Search for the cell housing the specified text and yield its (X, Y) center coordinate. 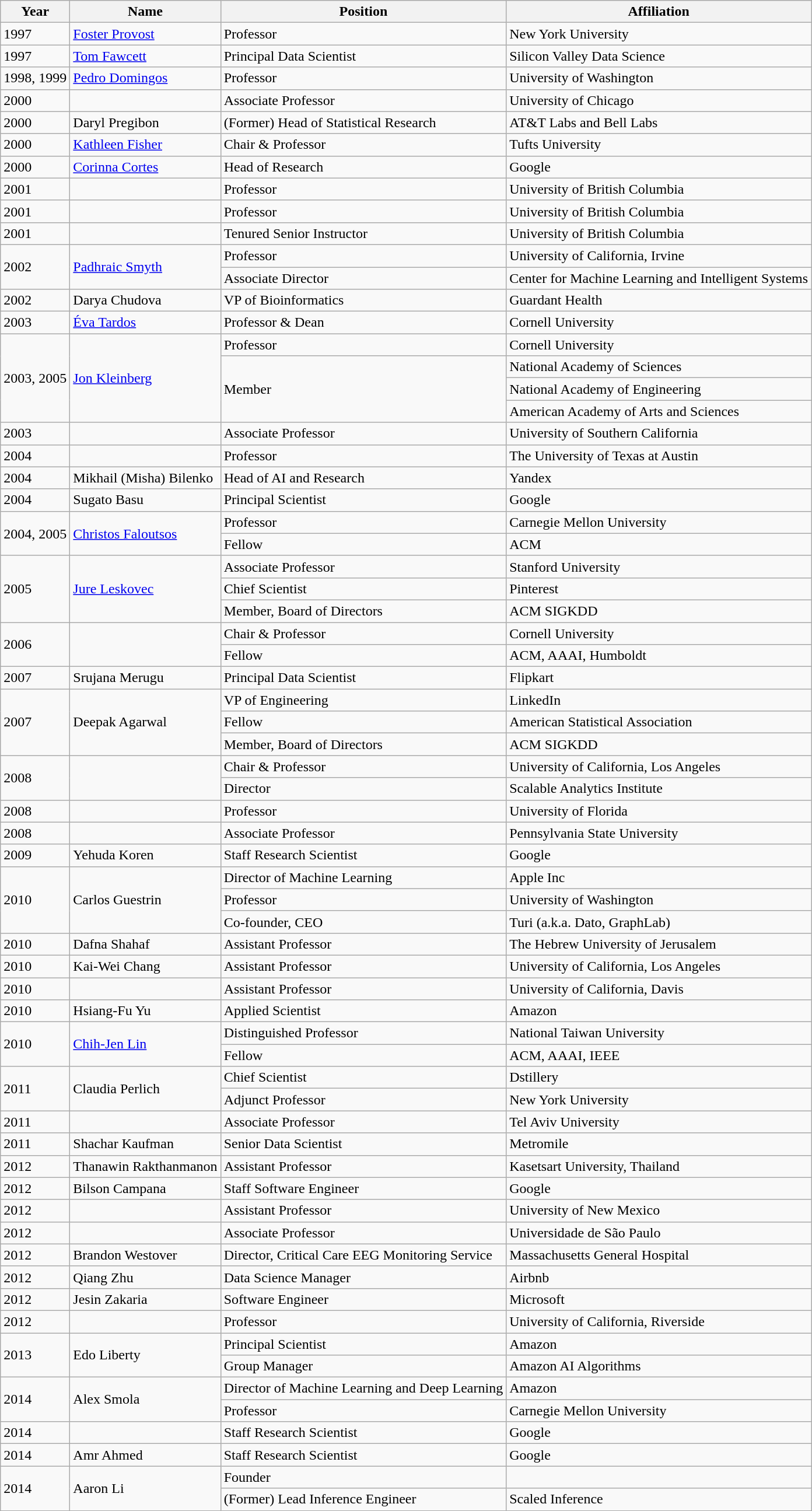
Member (363, 389)
(Former) Head of Statistical Research (363, 123)
2003, 2005 (35, 378)
Universidade de São Paulo (659, 1233)
2009 (35, 855)
Scalable Analytics Institute (659, 789)
1998, 1999 (35, 78)
Scaled Inference (659, 1499)
Turi (a.k.a. Dato, GraphLab) (659, 922)
Founder (363, 1477)
Silicon Valley Data Science (659, 56)
Pedro Domingos (145, 78)
Adjunct Professor (363, 1100)
AT&T Labs and Bell Labs (659, 123)
University of California, Riverside (659, 1321)
(Former) Lead Inference Engineer (363, 1499)
Shachar Kaufman (145, 1144)
Associate Director (363, 278)
Year (35, 12)
American Academy of Arts and Sciences (659, 411)
Position (363, 12)
Tom Fawcett (145, 56)
Pinterest (659, 589)
Kasetsart University, Thailand (659, 1166)
Tenured Senior Instructor (363, 233)
National Academy of Engineering (659, 389)
Apple Inc (659, 877)
Director of Machine Learning and Deep Learning (363, 1388)
Professor & Dean (363, 323)
Pennsylvania State University (659, 833)
Microsoft (659, 1299)
VP of Engineering (363, 700)
Senior Data Scientist (363, 1144)
Aaron Li (145, 1488)
Distinguished Professor (363, 1033)
Brandon Westover (145, 1255)
Daryl Pregibon (145, 123)
2006 (35, 644)
Kathleen Fisher (145, 145)
Head of AI and Research (363, 478)
Massachusetts General Hospital (659, 1255)
VP of Bioinformatics (363, 300)
Carlos Guestrin (145, 900)
Head of Research (363, 167)
Edo Liberty (145, 1355)
Metromile (659, 1144)
LinkedIn (659, 700)
University of Florida (659, 811)
University of Southern California (659, 433)
The University of Texas at Austin (659, 456)
2005 (35, 589)
Co-founder, CEO (363, 922)
Darya Chudova (145, 300)
Amazon AI Algorithms (659, 1366)
Guardant Health (659, 300)
ACM (659, 544)
Éva Tardos (145, 323)
Hsiang-Fu Yu (145, 1011)
Stanford University (659, 566)
Alex Smola (145, 1400)
Data Science Manager (363, 1277)
Yandex (659, 478)
Christos Faloutsos (145, 533)
ACM, AAAI, Humboldt (659, 656)
American Statistical Association (659, 722)
University of New Mexico (659, 1211)
Flipkart (659, 678)
University of California, Davis (659, 989)
Dstillery (659, 1078)
Applied Scientist (363, 1011)
Bilson Campana (145, 1188)
Group Manager (363, 1366)
Padhraic Smyth (145, 267)
Corinna Cortes (145, 167)
National Taiwan University (659, 1033)
Sugato Basu (145, 500)
Center for Machine Learning and Intelligent Systems (659, 278)
Jon Kleinberg (145, 378)
Srujana Merugu (145, 678)
Software Engineer (363, 1299)
Jure Leskovec (145, 589)
2013 (35, 1355)
National Academy of Sciences (659, 367)
Director (363, 789)
Claudia Perlich (145, 1089)
Director, Critical Care EEG Monitoring Service (363, 1255)
Airbnb (659, 1277)
The Hebrew University of Jerusalem (659, 944)
University of Chicago (659, 100)
ACM, AAAI, IEEE (659, 1055)
Dafna Shahaf (145, 944)
Staff Software Engineer (363, 1188)
Director of Machine Learning (363, 877)
Jesin Zakaria (145, 1299)
Affiliation (659, 12)
Name (145, 12)
Qiang Zhu (145, 1277)
Tufts University (659, 145)
Yehuda Koren (145, 855)
Thanawin Rakthanmanon (145, 1166)
Chih-Jen Lin (145, 1044)
University of California, Irvine (659, 256)
Mikhail (Misha) Bilenko (145, 478)
Deepak Agarwal (145, 722)
Foster Provost (145, 34)
Tel Aviv University (659, 1122)
2004, 2005 (35, 533)
Kai-Wei Chang (145, 966)
Amr Ahmed (145, 1455)
